Find where the given text appears and provide that cell's center as (x, y) coordinate. 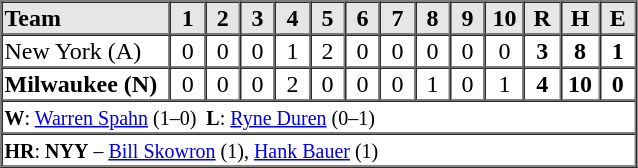
R (542, 18)
W: Warren Spahn (1–0) L: Ryne Duren (0–1) (319, 116)
9 (468, 18)
Team (86, 18)
Milwaukee (N) (86, 84)
New York (A) (86, 50)
5 (328, 18)
6 (362, 18)
HR: NYY – Bill Skowron (1), Hank Bauer (1) (319, 150)
E (618, 18)
7 (398, 18)
H (580, 18)
